Detect which cell encompasses the target text, then output its [x, y] center coordinate. 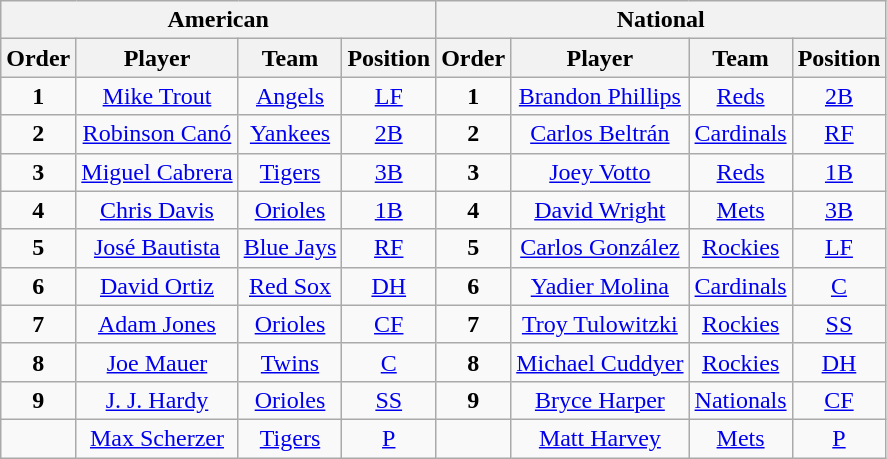
Yankees [290, 134]
Red Sox [290, 286]
Mike Trout [157, 96]
Joey Votto [600, 172]
Yadier Molina [600, 286]
Nationals [740, 400]
Robinson Canó [157, 134]
David Wright [600, 210]
Chris Davis [157, 210]
Angels [290, 96]
Brandon Phillips [600, 96]
Matt Harvey [600, 438]
Blue Jays [290, 248]
Carlos Beltrán [600, 134]
Michael Cuddyer [600, 362]
Twins [290, 362]
American [218, 20]
Adam Jones [157, 324]
Troy Tulowitzki [600, 324]
National [661, 20]
David Ortiz [157, 286]
José Bautista [157, 248]
J. J. Hardy [157, 400]
Bryce Harper [600, 400]
Max Scherzer [157, 438]
Joe Mauer [157, 362]
Miguel Cabrera [157, 172]
Carlos González [600, 248]
